From the cell containing the given text, extract its center point as [X, Y] coordinate. 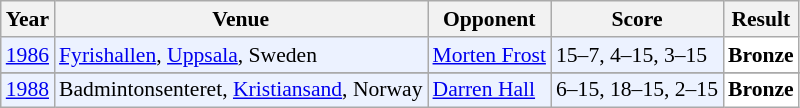
Darren Hall [490, 90]
1988 [28, 90]
15–7, 4–15, 3–15 [637, 55]
Result [761, 19]
6–15, 18–15, 2–15 [637, 90]
Morten Frost [490, 55]
Fyrishallen, Uppsala, Sweden [240, 55]
Score [637, 19]
Year [28, 19]
Badmintonsenteret, Kristiansand, Norway [240, 90]
Opponent [490, 19]
Venue [240, 19]
1986 [28, 55]
